For the text-containing cell, return its midpoint in (X, Y) coordinate format. 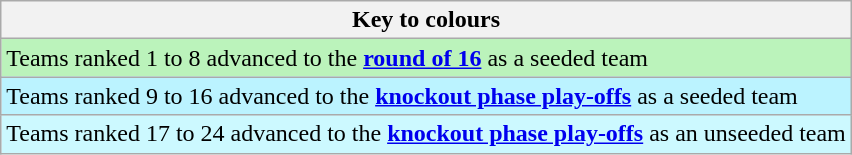
Teams ranked 9 to 16 advanced to the knockout phase play-offs as a seeded team (426, 96)
Teams ranked 17 to 24 advanced to the knockout phase play-offs as an unseeded team (426, 134)
Teams ranked 1 to 8 advanced to the round of 16 as a seeded team (426, 58)
Key to colours (426, 20)
